Pinpoint the cell where the given text exists, returning its [x, y] midpoint coordinate. 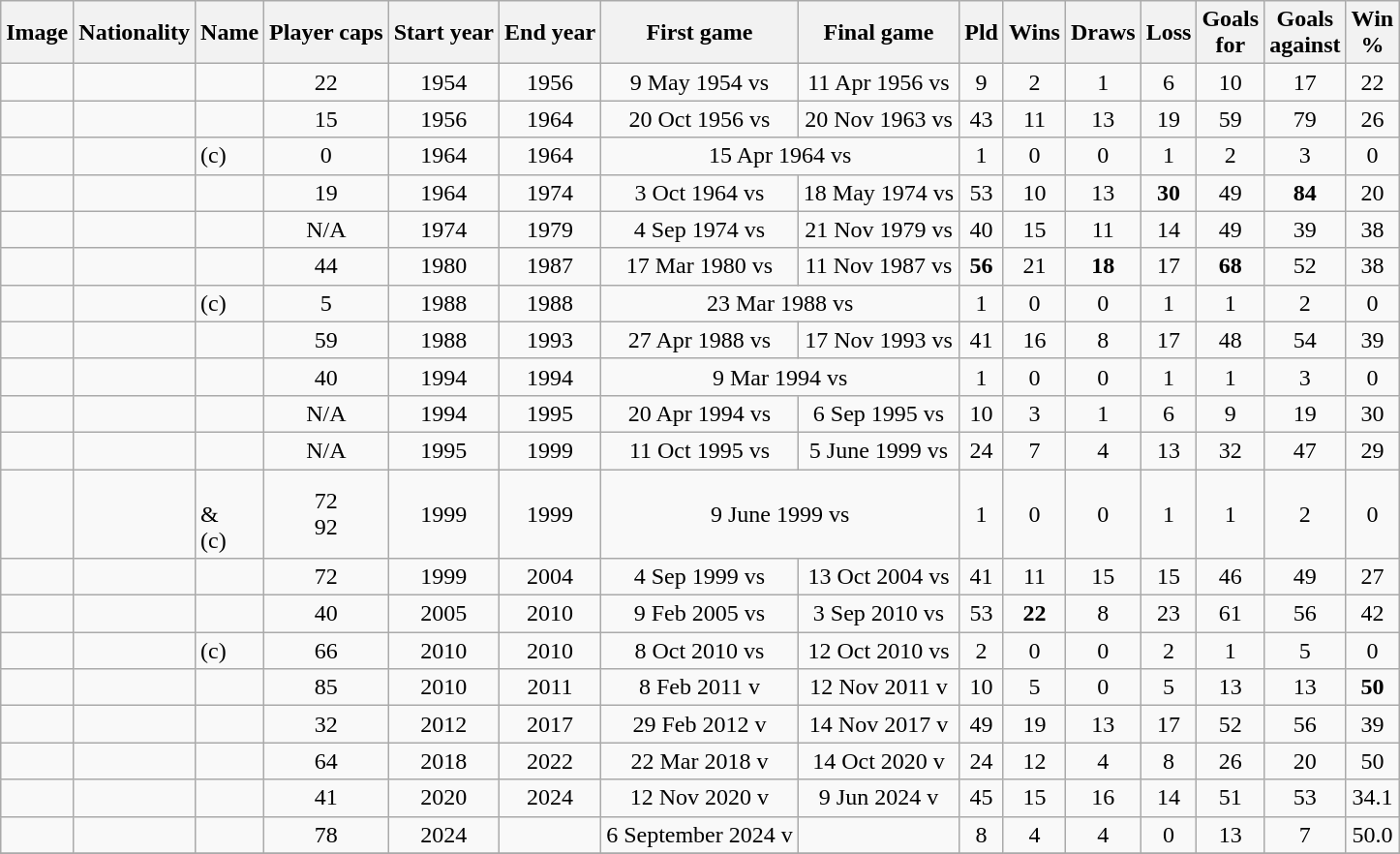
9 Jun 2024 v [878, 798]
20 Oct 1956 vs [700, 119]
1993 [550, 340]
Image [37, 33]
& (c) [230, 513]
18 May 1974 vs [878, 193]
Goalsfor [1231, 33]
1954 [443, 82]
5 June 1999 vs [878, 450]
34.1 [1373, 798]
Start year [443, 33]
End year [550, 33]
Final game [878, 33]
18 [1103, 266]
27 [1373, 577]
61 [1231, 614]
3 Sep 2010 vs [878, 614]
29 [1373, 450]
2005 [443, 614]
9 Feb 2005 vs [700, 614]
44 [327, 266]
12 Nov 2020 v [700, 798]
20 Nov 1963 vs [878, 119]
54 [1305, 340]
8 Feb 2011 v [700, 687]
51 [1231, 798]
2022 [550, 761]
21 Nov 1979 vs [878, 229]
1980 [443, 266]
22 Mar 2018 v [700, 761]
First game [700, 33]
Loss [1169, 33]
4 Sep 1974 vs [700, 229]
2004 [550, 577]
11 Nov 1987 vs [878, 266]
2018 [443, 761]
72 [327, 577]
20 Apr 1994 vs [700, 413]
17 Mar 1980 vs [700, 266]
27 Apr 1988 vs [700, 340]
79 [1305, 119]
42 [1373, 614]
Goalsagainst [1305, 33]
85 [327, 687]
78 [327, 835]
2017 [550, 724]
8 Oct 2010 vs [700, 651]
1987 [550, 266]
14 Nov 2017 v [878, 724]
6 Sep 1995 vs [878, 413]
13 Oct 2004 vs [878, 577]
9 May 1954 vs [700, 82]
23 Mar 1988 vs [780, 303]
68 [1231, 266]
Pld [982, 33]
9 Mar 1994 vs [780, 377]
Player caps [327, 33]
1979 [550, 229]
4 Sep 1999 vs [700, 577]
15 Apr 1964 vs [780, 156]
Nationality [135, 33]
21 [1034, 266]
12 Nov 2011 v [878, 687]
47 [1305, 450]
2020 [443, 798]
Win% [1373, 33]
2012 [443, 724]
29 Feb 2012 v [700, 724]
2011 [550, 687]
3 Oct 1964 vs [700, 193]
12 [1034, 761]
11 Apr 1956 vs [878, 82]
17 Nov 1993 vs [878, 340]
64 [327, 761]
46 [1231, 577]
9 June 1999 vs [780, 513]
7292 [327, 513]
11 Oct 1995 vs [700, 450]
50.0 [1373, 835]
43 [982, 119]
84 [1305, 193]
Draws [1103, 33]
Wins [1034, 33]
45 [982, 798]
14 Oct 2020 v [878, 761]
6 September 2024 v [700, 835]
Name [230, 33]
12 Oct 2010 vs [878, 651]
48 [1231, 340]
66 [327, 651]
23 [1169, 614]
